Provide the (X, Y) coordinate of the cell's center where the given text is located.  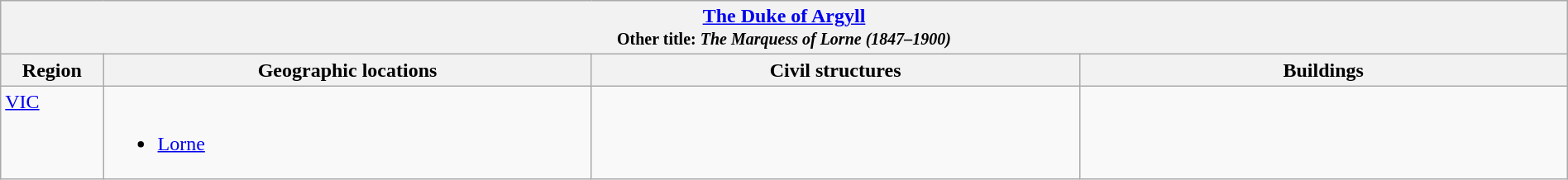
VIC (52, 132)
Buildings (1323, 70)
Civil structures (835, 70)
The Duke of ArgyllOther title: The Marquess of Lorne (1847–1900) (784, 28)
Lorne (347, 132)
Geographic locations (347, 70)
Region (52, 70)
